From the cell containing the given text, extract its center point as [x, y] coordinate. 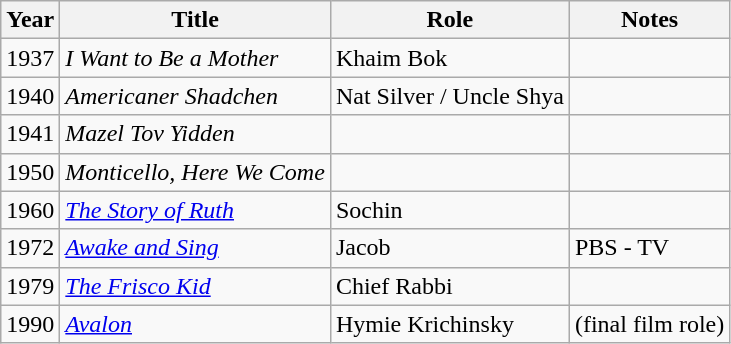
Mazel Tov Yidden [196, 134]
Americaner Shadchen [196, 96]
Jacob [450, 248]
1960 [30, 210]
The Story of Ruth [196, 210]
Monticello, Here We Come [196, 172]
Khaim Bok [450, 58]
Title [196, 20]
1950 [30, 172]
Avalon [196, 324]
Hymie Krichinsky [450, 324]
1941 [30, 134]
1979 [30, 286]
Chief Rabbi [450, 286]
1990 [30, 324]
1940 [30, 96]
I Want to Be a Mother [196, 58]
Awake and Sing [196, 248]
Nat Silver / Uncle Shya [450, 96]
The Frisco Kid [196, 286]
1937 [30, 58]
Notes [649, 20]
1972 [30, 248]
Role [450, 20]
PBS - TV [649, 248]
(final film role) [649, 324]
Year [30, 20]
Sochin [450, 210]
